Identify which cell holds the provided text, then report its [X, Y] central coordinate. 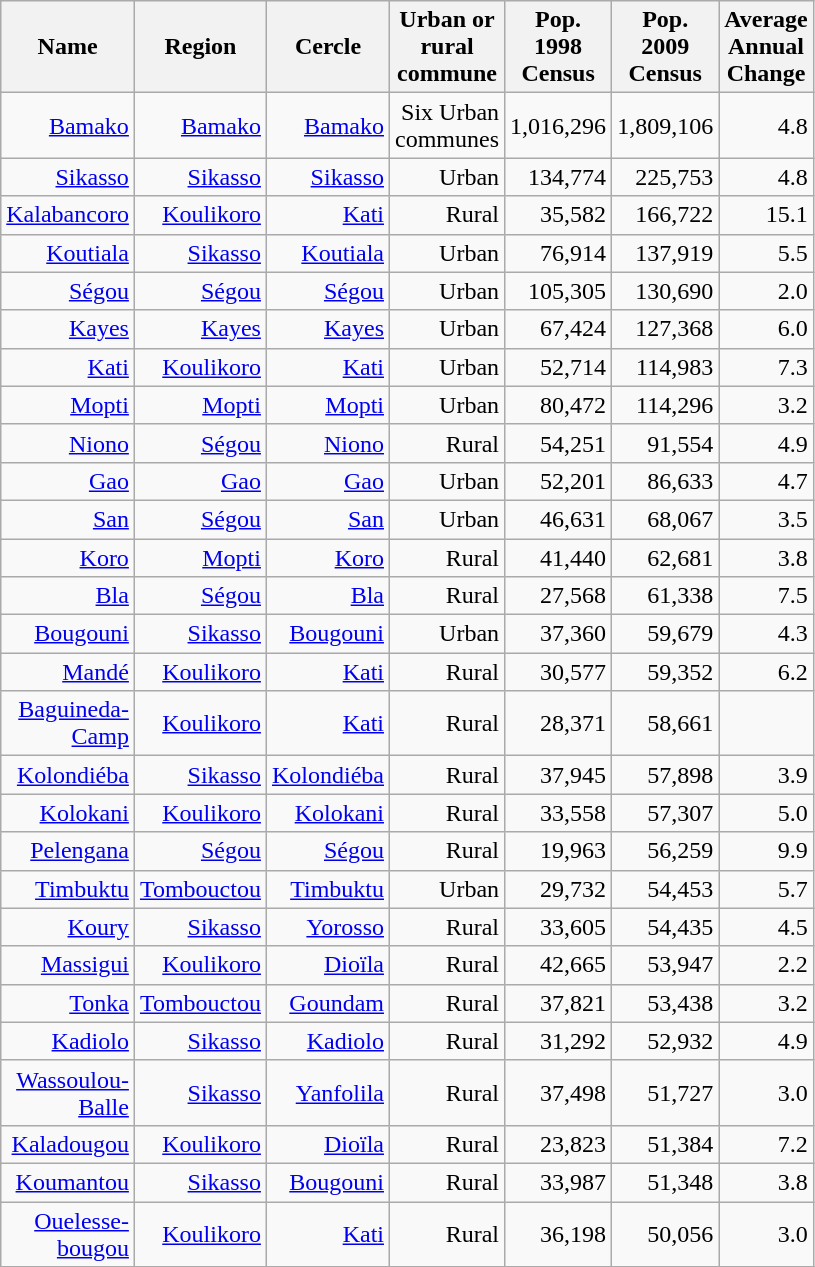
57,307 [666, 813]
5.5 [766, 253]
Urban orruralcommune [448, 47]
53,438 [666, 1003]
5.7 [766, 889]
2.0 [766, 291]
3.5 [766, 519]
27,568 [558, 596]
Koury [68, 927]
225,753 [666, 177]
Pop.2009Census [666, 47]
62,681 [666, 557]
Baguineda-Camp [68, 724]
7.5 [766, 596]
76,914 [558, 253]
4.3 [766, 634]
86,633 [666, 481]
Pop.1998Census [558, 47]
51,384 [666, 1144]
53,947 [666, 965]
46,631 [558, 519]
Mandé [68, 672]
Kalabancoro [68, 215]
Cercle [328, 47]
7.2 [766, 1144]
36,198 [558, 1234]
Yanfolila [328, 1092]
28,371 [558, 724]
57,898 [666, 775]
50,056 [666, 1234]
59,679 [666, 634]
130,690 [666, 291]
52,201 [558, 481]
166,722 [666, 215]
5.0 [766, 813]
Six Urbancommunes [448, 126]
1,016,296 [558, 126]
68,067 [666, 519]
2.2 [766, 965]
30,577 [558, 672]
54,453 [666, 889]
51,727 [666, 1092]
33,558 [558, 813]
54,435 [666, 927]
61,338 [666, 596]
52,932 [666, 1041]
42,665 [558, 965]
Goundam [328, 1003]
AverageAnnualChange [766, 47]
54,251 [558, 443]
4.5 [766, 927]
4.7 [766, 481]
114,983 [666, 367]
Koumantou [68, 1182]
Region [200, 47]
58,661 [666, 724]
37,360 [558, 634]
Kaladougou [68, 1144]
6.2 [766, 672]
15.1 [766, 215]
33,987 [558, 1182]
59,352 [666, 672]
Pelengana [68, 851]
114,296 [666, 405]
134,774 [558, 177]
35,582 [558, 215]
80,472 [558, 405]
41,440 [558, 557]
7.3 [766, 367]
9.9 [766, 851]
37,498 [558, 1092]
67,424 [558, 329]
Massigui [68, 965]
Wassoulou-Balle [68, 1092]
52,714 [558, 367]
19,963 [558, 851]
33,605 [558, 927]
51,348 [666, 1182]
37,945 [558, 775]
29,732 [558, 889]
91,554 [666, 443]
56,259 [666, 851]
23,823 [558, 1144]
Yorosso [328, 927]
137,919 [666, 253]
Ouelesse-bougou [68, 1234]
37,821 [558, 1003]
6.0 [766, 329]
31,292 [558, 1041]
1,809,106 [666, 126]
127,368 [666, 329]
Tonka [68, 1003]
105,305 [558, 291]
Name [68, 47]
3.9 [766, 775]
